Pinpoint the cell where the given text exists, returning its [X, Y] midpoint coordinate. 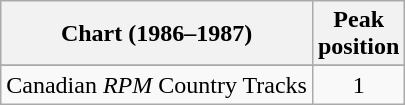
Chart (1986–1987) [157, 34]
1 [358, 85]
Canadian RPM Country Tracks [157, 85]
Peakposition [358, 34]
